Determine the [X, Y] coordinate at the center of the cell enclosing the given text.  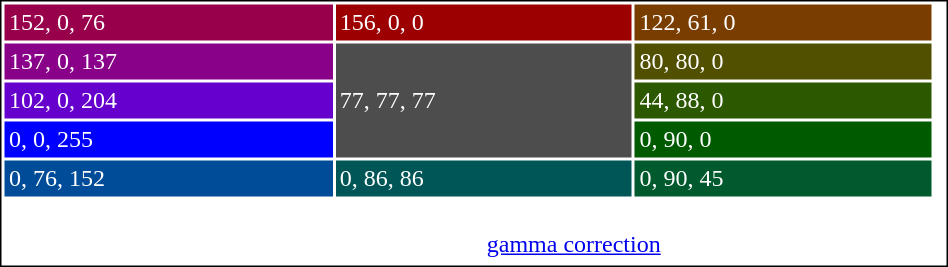
44, 88, 0 [784, 100]
0, 90, 45 [784, 178]
156, 0, 0 [484, 22]
0, 76, 152 [168, 178]
102, 0, 204 [168, 100]
137, 0, 137 [168, 62]
0, 90, 0 [784, 140]
122, 61, 0 [784, 22]
0, 0, 255 [168, 140]
77, 77, 77 [484, 101]
80, 80, 0 [784, 62]
152, 0, 76 [168, 22]
0, 86, 86 [484, 178]
